For the text-containing cell, return its midpoint in [x, y] coordinate format. 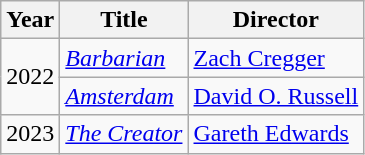
2023 [30, 134]
Zach Cregger [276, 58]
David O. Russell [276, 96]
Barbarian [124, 58]
2022 [30, 77]
Gareth Edwards [276, 134]
Director [276, 20]
Title [124, 20]
The Creator [124, 134]
Amsterdam [124, 96]
Year [30, 20]
